Locate the cell with the specified text and output its (X, Y) center coordinate. 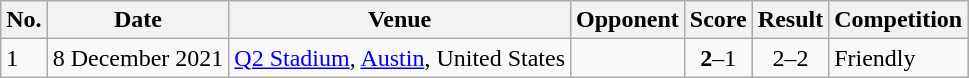
Competition (898, 20)
8 December 2021 (138, 58)
Opponent (628, 20)
Date (138, 20)
1 (24, 58)
Friendly (898, 58)
2–1 (718, 58)
Venue (400, 20)
Score (718, 20)
No. (24, 20)
2–2 (790, 58)
Q2 Stadium, Austin, United States (400, 58)
Result (790, 20)
